Scan for the cell matching the given text and deliver its [x, y] coordinate at center. 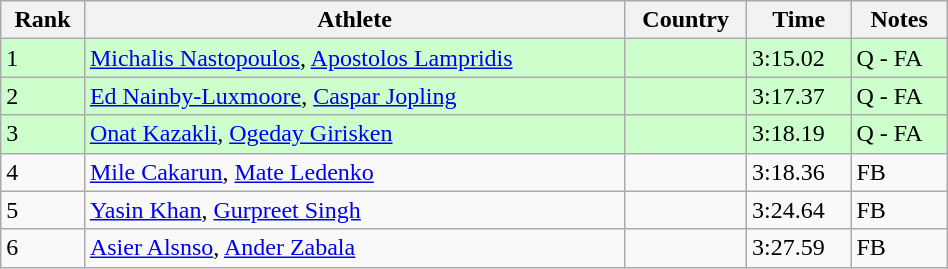
Mile Cakarun, Mate Ledenko [354, 172]
2 [43, 96]
Time [799, 20]
Rank [43, 20]
4 [43, 172]
1 [43, 58]
Asier Alsnso, Ander Zabala [354, 248]
Yasin Khan, Gurpreet Singh [354, 210]
3:18.36 [799, 172]
Notes [899, 20]
3:18.19 [799, 134]
Country [686, 20]
3:24.64 [799, 210]
Ed Nainby-Luxmoore, Caspar Jopling [354, 96]
3:15.02 [799, 58]
3:17.37 [799, 96]
Michalis Nastopoulos, Apostolos Lampridis [354, 58]
3:27.59 [799, 248]
3 [43, 134]
Athlete [354, 20]
Onat Kazakli, Ogeday Girisken [354, 134]
6 [43, 248]
5 [43, 210]
